Return [X, Y] of the center of cell containing provided text 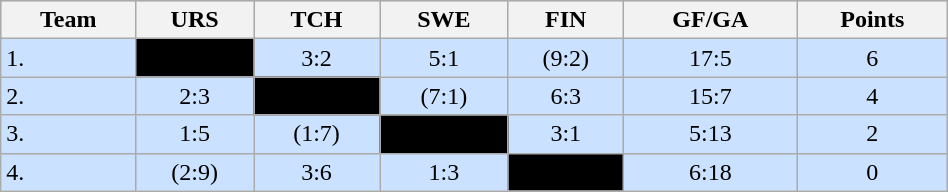
FIN [566, 20]
5:13 [710, 134]
1:5 [195, 134]
1. [68, 58]
4. [68, 172]
4 [872, 96]
Team [68, 20]
3:1 [566, 134]
0 [872, 172]
2 [872, 134]
5:1 [444, 58]
6:18 [710, 172]
17:5 [710, 58]
3:2 [317, 58]
1:3 [444, 172]
2. [68, 96]
GF/GA [710, 20]
(1:7) [317, 134]
6:3 [566, 96]
3:6 [317, 172]
SWE [444, 20]
(7:1) [444, 96]
(9:2) [566, 58]
Points [872, 20]
3. [68, 134]
15:7 [710, 96]
URS [195, 20]
(2:9) [195, 172]
TCH [317, 20]
6 [872, 58]
2:3 [195, 96]
